Provide the [x, y] coordinate of the cell's center where the given text is located.  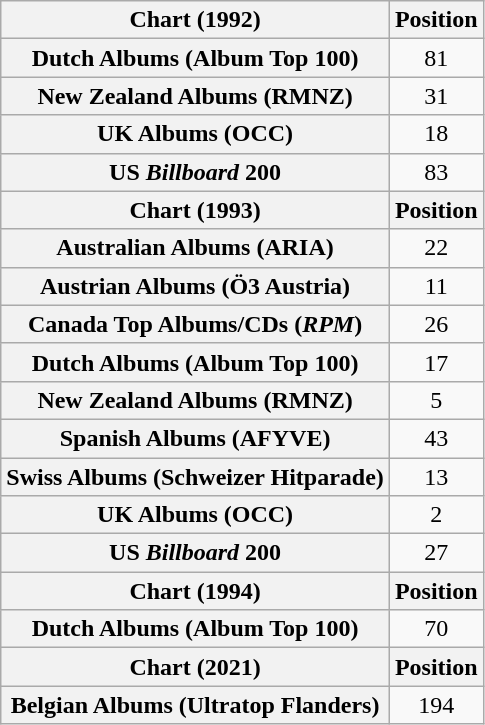
2 [436, 515]
26 [436, 324]
22 [436, 248]
Chart (1994) [196, 591]
11 [436, 286]
Spanish Albums (AFYVE) [196, 438]
Chart (1992) [196, 20]
83 [436, 172]
Chart (1993) [196, 210]
Canada Top Albums/CDs (RPM) [196, 324]
17 [436, 362]
5 [436, 400]
Austrian Albums (Ö3 Austria) [196, 286]
Australian Albums (ARIA) [196, 248]
Swiss Albums (Schweizer Hitparade) [196, 477]
18 [436, 134]
Chart (2021) [196, 667]
81 [436, 58]
Belgian Albums (Ultratop Flanders) [196, 705]
13 [436, 477]
194 [436, 705]
43 [436, 438]
70 [436, 629]
27 [436, 553]
31 [436, 96]
